For the text-containing cell, return its midpoint in (X, Y) coordinate format. 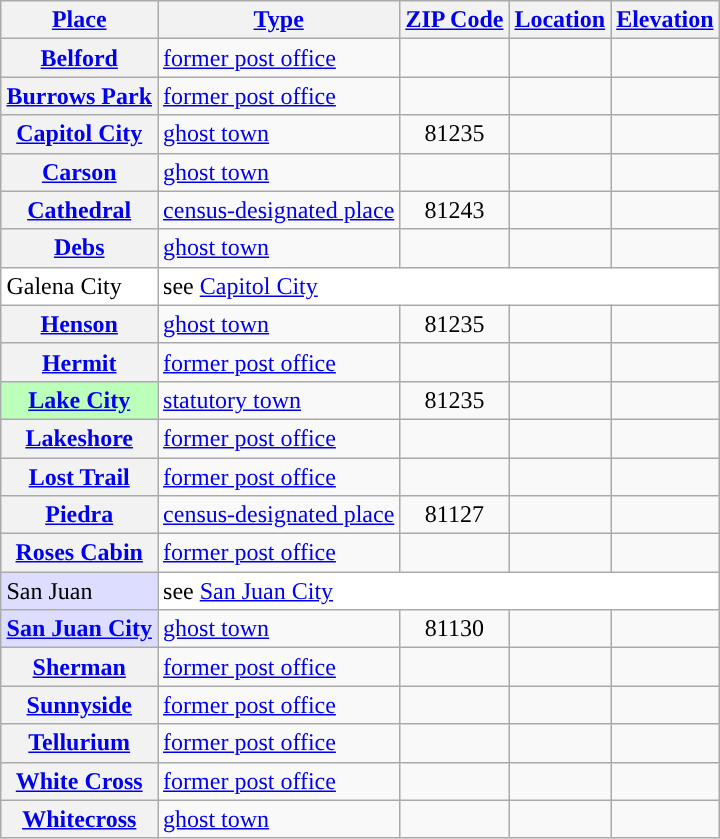
Henson (80, 324)
Cathedral (80, 210)
81127 (454, 515)
81130 (454, 629)
Debs (80, 248)
Tellurium (80, 743)
Piedra (80, 515)
Type (279, 20)
San Juan (80, 591)
Capitol City (80, 134)
Belford (80, 58)
Galena City (80, 286)
see San Juan City (439, 591)
Sunnyside (80, 705)
statutory town (279, 400)
Place (80, 20)
Location (560, 20)
Lakeshore (80, 438)
San Juan City (80, 629)
see Capitol City (439, 286)
Lost Trail (80, 477)
Elevation (665, 20)
Sherman (80, 667)
Lake City (80, 400)
Hermit (80, 362)
White Cross (80, 781)
Roses Cabin (80, 553)
Whitecross (80, 819)
Carson (80, 172)
81243 (454, 210)
ZIP Code (454, 20)
Burrows Park (80, 96)
